Identify which cell holds the provided text, then report its (X, Y) central coordinate. 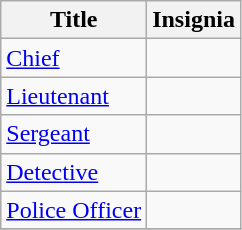
Lieutenant (74, 96)
Title (74, 20)
Chief (74, 58)
Insignia (194, 20)
Police Officer (74, 210)
Detective (74, 172)
Sergeant (74, 134)
